For the text-containing cell, return its midpoint in (X, Y) coordinate format. 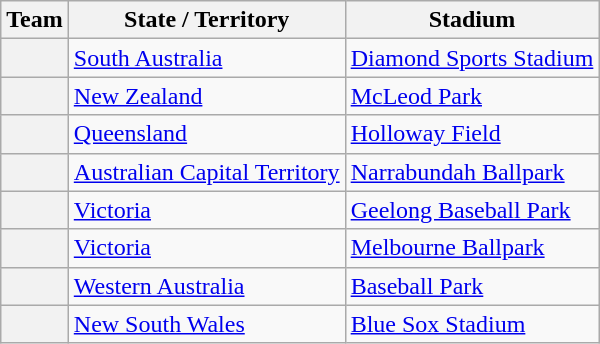
Geelong Baseball Park (472, 210)
Team (35, 20)
Queensland (206, 134)
New Zealand (206, 96)
Melbourne Ballpark (472, 248)
Western Australia (206, 286)
Diamond Sports Stadium (472, 58)
State / Territory (206, 20)
Narrabundah Ballpark (472, 172)
Australian Capital Territory (206, 172)
Stadium (472, 20)
Blue Sox Stadium (472, 324)
Baseball Park (472, 286)
Holloway Field (472, 134)
McLeod Park (472, 96)
New South Wales (206, 324)
South Australia (206, 58)
